Pinpoint the cell where the given text exists, returning its (x, y) midpoint coordinate. 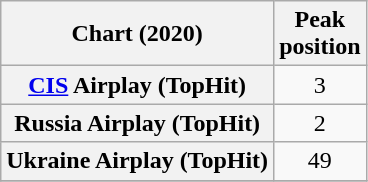
Ukraine Airplay (TopHit) (138, 161)
Chart (2020) (138, 34)
CIS Airplay (TopHit) (138, 85)
49 (320, 161)
Peakposition (320, 34)
Russia Airplay (TopHit) (138, 123)
3 (320, 85)
2 (320, 123)
